Pinpoint the cell where the given text exists, returning its [x, y] midpoint coordinate. 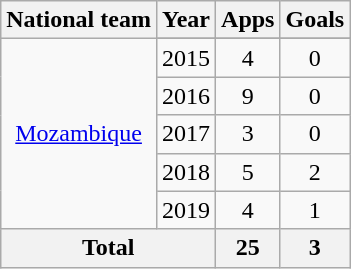
2017 [186, 134]
2016 [186, 96]
25 [248, 248]
2 [315, 172]
Goals [315, 20]
Mozambique [79, 134]
2018 [186, 172]
Total [108, 248]
2019 [186, 210]
1 [315, 210]
National team [79, 20]
5 [248, 172]
Year [186, 20]
Apps [248, 20]
2015 [186, 58]
9 [248, 96]
